Return [X, Y] of the center of cell containing provided text 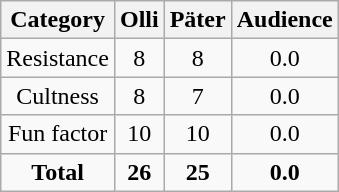
Audience [284, 20]
25 [198, 172]
7 [198, 96]
Päter [198, 20]
Resistance [58, 58]
Total [58, 172]
Category [58, 20]
Olli [139, 20]
Cultness [58, 96]
26 [139, 172]
Fun factor [58, 134]
